Pinpoint the cell where the given text exists, returning its (x, y) midpoint coordinate. 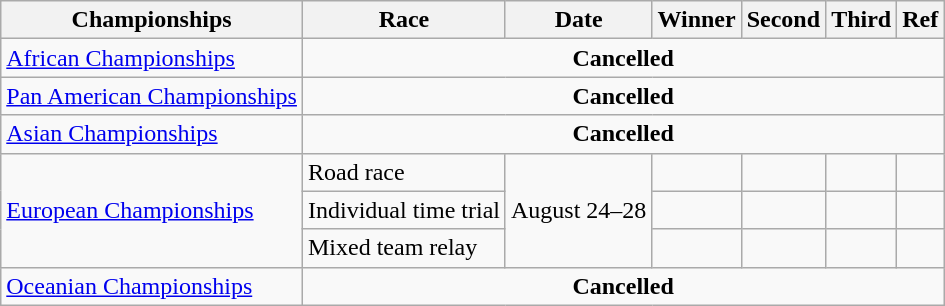
Third (862, 20)
Individual time trial (404, 210)
African Championships (152, 58)
Race (404, 20)
Ref (920, 20)
Date (578, 20)
European Championships (152, 210)
Pan American Championships (152, 96)
Oceanian Championships (152, 286)
Second (783, 20)
Winner (696, 20)
Road race (404, 172)
Asian Championships (152, 134)
Championships (152, 20)
August 24–28 (578, 210)
Mixed team relay (404, 248)
